Scan for the cell matching the given text and deliver its [x, y] coordinate at center. 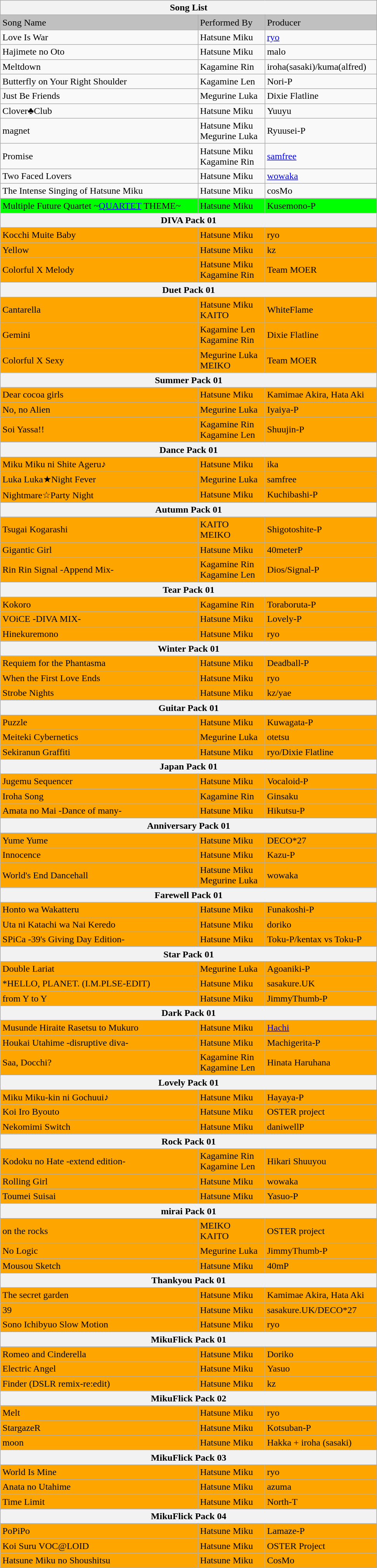
Hatsune Miku no Shoushitsu [99, 1561]
Soi Yassa!! [99, 429]
Puzzle [99, 722]
Hikutsu-P [321, 811]
Mousou Sketch [99, 1266]
Duet Pack 01 [188, 290]
Hajimete no Oto [99, 52]
Lovely-P [321, 619]
SPiCa -39's Giving Day Edition- [99, 939]
Toraboruta-P [321, 604]
Miku Miku-kin ni Gochuui♪ [99, 1097]
VOiCE -DIVA MIX- [99, 619]
PoPiPo [99, 1531]
MikuFlick Pack 04 [188, 1516]
Nekomimi Switch [99, 1127]
kz/yae [321, 693]
World Is Mine [99, 1472]
Song List [188, 8]
Nightmare☆Party Night [99, 495]
Colorful X Melody [99, 270]
Yuuyu [321, 111]
Innocence [99, 855]
Thankyou Pack 01 [188, 1281]
Kuchibashi-P [321, 495]
Dance Pack 01 [188, 449]
Japan Pack 01 [188, 767]
DIVA Pack 01 [188, 220]
MikuFlick Pack 01 [188, 1339]
Megurine LukaMEIKO [231, 360]
on the rocks [99, 1231]
moon [99, 1442]
ryo/Dixie Flatline [321, 752]
MikuFlick Pack 03 [188, 1457]
Vocaloid-P [321, 781]
doriko [321, 924]
Sono Ichibyuo Slow Motion [99, 1325]
Finder (DSLR remix-re:edit) [99, 1384]
40meterP [321, 550]
mirai Pack 01 [188, 1211]
Dios/Signal-P [321, 570]
Tsugai Kogarashi [99, 530]
Kagamine LenKagamine Rin [231, 335]
Miku Miku ni Shite Ageru♪ [99, 464]
Gemini [99, 335]
WhiteFlame [321, 310]
from Y to Y [99, 998]
Iroha Song [99, 796]
Koi Iro Byouto [99, 1112]
ika [321, 464]
39 [99, 1310]
Iyaiya-P [321, 410]
Jugemu Sequencer [99, 781]
daniwellP [321, 1127]
Ginsaku [321, 796]
Lovely Pack 01 [188, 1083]
Promise [99, 156]
Koi Suru VOC@LOID [99, 1546]
Time Limit [99, 1501]
40mP [321, 1266]
*HELLO, PLANET. (I.M.PLSE-EDIT) [99, 983]
Guitar Pack 01 [188, 707]
Tear Pack 01 [188, 590]
Clover♣Club [99, 111]
iroha(sasaki)/kuma(alfred) [321, 67]
Kokoro [99, 604]
Musunde Hiraite Rasetsu to Mukuro [99, 1028]
Shuujin-P [321, 429]
Love Is War [99, 37]
The Intense Singing of Hatsune Miku [99, 191]
Kotsuban-P [321, 1428]
Butterfly on Your Right Shoulder [99, 81]
Sekiranun Graffiti [99, 752]
Nori-P [321, 81]
Yellow [99, 250]
azuma [321, 1487]
Anniversary Pack 01 [188, 826]
When the First Love Ends [99, 678]
Meiteki Cybernetics [99, 737]
sasakure.UK/DECO*27 [321, 1310]
Producer [321, 22]
otetsu [321, 737]
Agoaniki-P [321, 969]
Yasuo-P [321, 1196]
CosMo [321, 1561]
Funakoshi-P [321, 910]
Rolling Girl [99, 1181]
World's End Dancehall [99, 875]
The secret garden [99, 1295]
Kazu-P [321, 855]
Amata no Mai -Dance of many- [99, 811]
Performed By [231, 22]
Meltdown [99, 67]
Dark Pack 01 [188, 1013]
Hinekuremono [99, 634]
Lamaze-P [321, 1531]
cosMo [321, 191]
Hakka + iroha (sasaki) [321, 1442]
Two Faced Lovers [99, 176]
MEIKOKAITO [231, 1231]
Yasuo [321, 1369]
Song Name [99, 22]
Colorful X Sexy [99, 360]
Hikari Shuuyou [321, 1162]
Autumn Pack 01 [188, 510]
Kodoku no Hate -extend edition- [99, 1162]
Cantarella [99, 310]
Dear cocoa girls [99, 395]
Hachi [321, 1028]
Melt [99, 1413]
Romeo and Cinderella [99, 1354]
Yume Yume [99, 840]
Hinata Haruhana [321, 1062]
Doriko [321, 1354]
Deadball-P [321, 663]
malo [321, 52]
Double Lariat [99, 969]
OSTER Project [321, 1546]
Hatsune MikuKAITO [231, 310]
Rock Pack 01 [188, 1141]
Uta ni Katachi wa Nai Keredo [99, 924]
Kagamine Len [231, 81]
Just Be Friends [99, 96]
Luka Luka★Night Fever [99, 479]
Kusemono-P [321, 206]
sasakure.UK [321, 983]
Saa, Docchi? [99, 1062]
No, no Alien [99, 410]
Requiem for the Phantasma [99, 663]
Gigantic Girl [99, 550]
DECO*27 [321, 840]
North-T [321, 1501]
Machigerita-P [321, 1043]
Anata no Utahime [99, 1487]
Hayaya-P [321, 1097]
Kocchi Muite Baby [99, 235]
KAITOMEIKO [231, 530]
Electric Angel [99, 1369]
StargazeR [99, 1428]
Toku-P/kentax vs Toku-P [321, 939]
No Logic [99, 1251]
Winter Pack 01 [188, 649]
Summer Pack 01 [188, 380]
MikuFlick Pack 02 [188, 1398]
Star Pack 01 [188, 954]
Honto wa Wakatteru [99, 910]
Multiple Future Quartet ~QUARTET THEME~ [99, 206]
Farewell Pack 01 [188, 895]
Rin Rin Signal -Append Mix- [99, 570]
Kuwagata-P [321, 722]
Toumei Suisai [99, 1196]
Strobe Nights [99, 693]
Houkai Utahime -disruptive diva- [99, 1043]
Ryuusei-P [321, 131]
Shigotoshite-P [321, 530]
magnet [99, 131]
